Extract the [x, y] coordinate from the center of the cell holding the provided text.  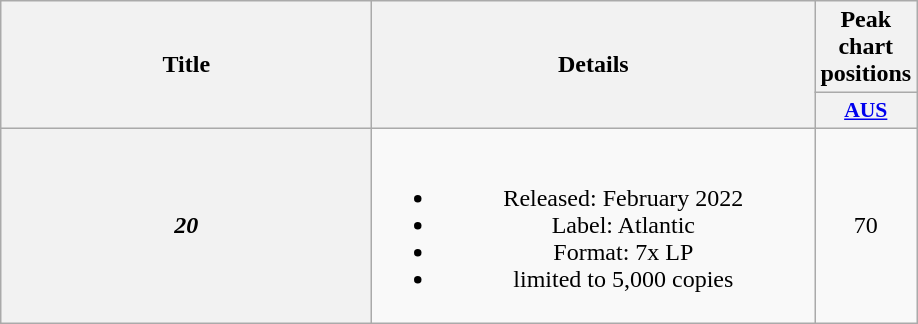
Title [186, 65]
Details [594, 65]
70 [866, 225]
Peak chart positions [866, 47]
20 [186, 225]
AUS [866, 111]
Released: February 2022Label: AtlanticFormat: 7x LPlimited to 5,000 copies [594, 225]
